Pinpoint the cell where the given text exists, returning its (X, Y) midpoint coordinate. 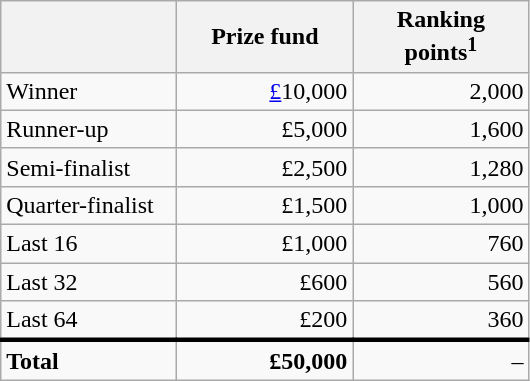
£5,000 (265, 129)
– (441, 360)
2,000 (441, 91)
760 (441, 244)
Total (89, 360)
Last 64 (89, 321)
£50,000 (265, 360)
Runner-up (89, 129)
1,280 (441, 167)
1,000 (441, 205)
1,600 (441, 129)
360 (441, 321)
£200 (265, 321)
£1,000 (265, 244)
Winner (89, 91)
£1,500 (265, 205)
£10,000 (265, 91)
Prize fund (265, 37)
£600 (265, 282)
Quarter-finalist (89, 205)
Semi-finalist (89, 167)
Last 32 (89, 282)
Last 16 (89, 244)
£2,500 (265, 167)
Ranking points1 (441, 37)
560 (441, 282)
